Identify which cell holds the provided text, then report its [X, Y] central coordinate. 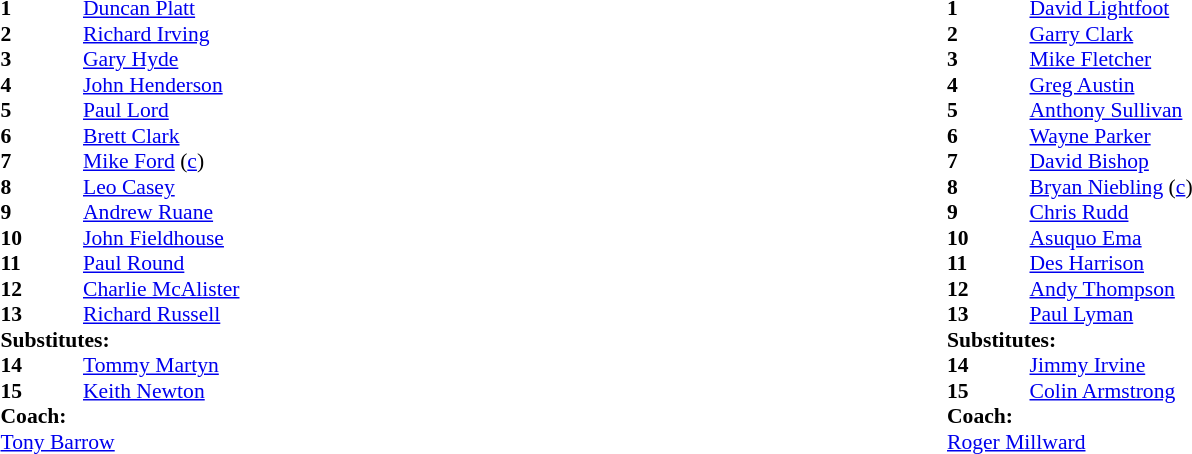
Charlie McAlister [161, 289]
Tommy Martyn [161, 365]
John Fieldhouse [161, 238]
Keith Newton [161, 391]
Paul Lord [161, 111]
Richard Russell [161, 315]
Paul Round [161, 263]
Gary Hyde [161, 59]
Coach: [120, 417]
Leo Casey [161, 187]
Brett Clark [161, 136]
Andrew Ruane [161, 213]
Substitutes: [120, 340]
John Henderson [161, 85]
Richard Irving [161, 34]
Mike Ford (c) [161, 161]
